Search for the cell housing the specified text and yield its (X, Y) center coordinate. 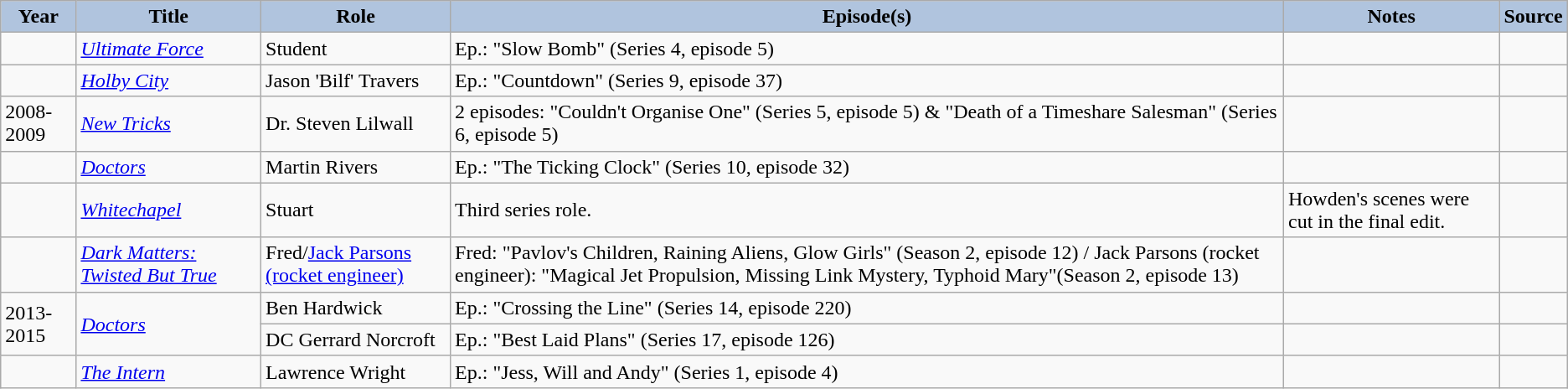
2008-2009 (39, 124)
Episode(s) (868, 17)
Jason 'Bilf' Travers (356, 80)
Howden's scenes were cut in the final edit. (1390, 210)
2013-2015 (39, 324)
Lawrence Wright (356, 371)
Holby City (169, 80)
DC Gerrard Norcroft (356, 340)
Third series role. (868, 210)
Stuart (356, 210)
The Intern (169, 371)
Ep.: "Countdown" (Series 9, episode 37) (868, 80)
Ben Hardwick (356, 308)
Source (1533, 17)
Ep.: "Best Laid Plans" (Series 17, episode 126) (868, 340)
Whitechapel (169, 210)
New Tricks (169, 124)
Student (356, 49)
2 episodes: "Couldn't Organise One" (Series 5, episode 5) & "Death of a Timeshare Salesman" (Series 6, episode 5) (868, 124)
Dr. Steven Lilwall (356, 124)
Ep.: "The Ticking Clock" (Series 10, episode 32) (868, 167)
Ep.: "Jess, Will and Andy" (Series 1, episode 4) (868, 371)
Ep.: "Crossing the Line" (Series 14, episode 220) (868, 308)
Title (169, 17)
Ep.: "Slow Bomb" (Series 4, episode 5) (868, 49)
Fred/Jack Parsons (rocket engineer) (356, 265)
Role (356, 17)
Dark Matters: Twisted But True (169, 265)
Notes (1390, 17)
Year (39, 17)
Ultimate Force (169, 49)
Martin Rivers (356, 167)
